From the cell containing the given text, extract its center point as (x, y) coordinate. 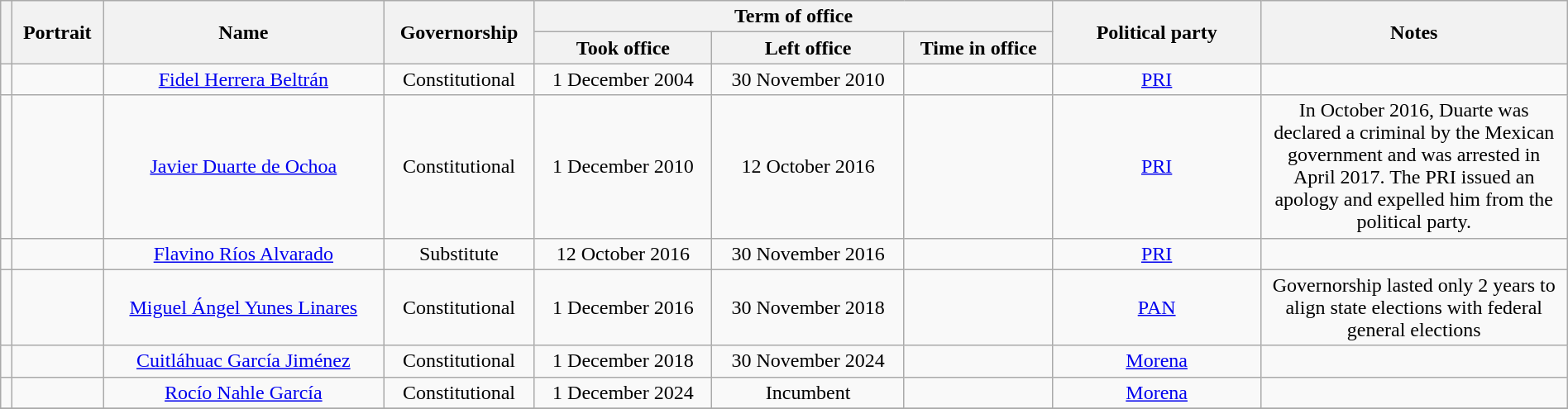
Cuitláhuac García Jiménez (243, 361)
30 November 2024 (808, 361)
Flavino Ríos Alvarado (243, 254)
Governorship (459, 32)
30 November 2010 (808, 79)
30 November 2016 (808, 254)
1 December 2024 (624, 392)
Javier Duarte de Ochoa (243, 167)
PAN (1156, 307)
1 December 2004 (624, 79)
Substitute (459, 254)
Rocío Nahle García (243, 392)
Portrait (58, 32)
30 November 2018 (808, 307)
Notes (1414, 32)
1 December 2018 (624, 361)
Left office (808, 48)
Term of office (794, 17)
Governorship lasted only 2 years to align state elections with federal general elections (1414, 307)
1 December 2016 (624, 307)
Took office (624, 48)
Time in office (978, 48)
Miguel Ángel Yunes Linares (243, 307)
Incumbent (808, 392)
Fidel Herrera Beltrán (243, 79)
Name (243, 32)
Political party (1156, 32)
1 December 2010 (624, 167)
